Scan for the cell matching the given text and deliver its (x, y) coordinate at center. 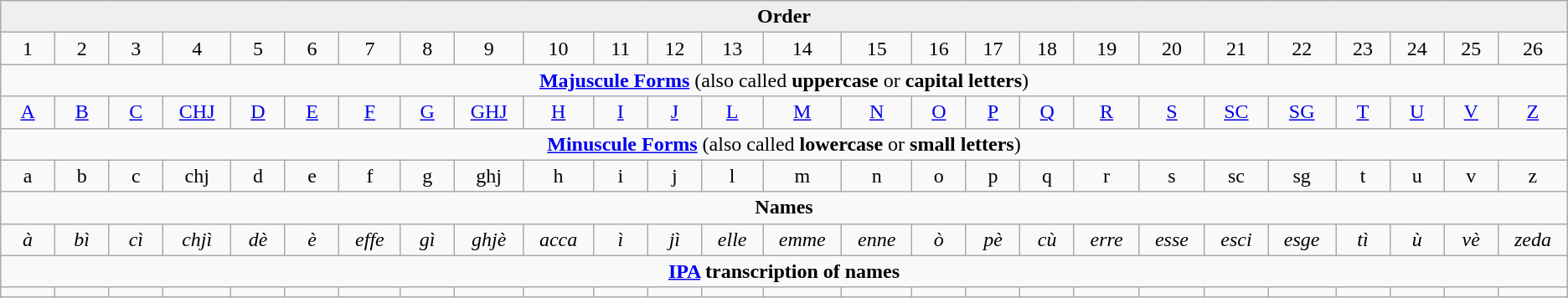
q (1047, 176)
dè (258, 239)
11 (620, 49)
26 (1533, 49)
ghjè (489, 239)
sc (1236, 176)
h (559, 176)
Names (784, 208)
esse (1172, 239)
ì (620, 239)
ò (940, 239)
emme (802, 239)
v (1471, 176)
tì (1364, 239)
r (1106, 176)
6 (312, 49)
Majuscule Forms (also called uppercase or capital letters) (784, 80)
cù (1047, 239)
U (1417, 112)
E (312, 112)
pè (993, 239)
20 (1172, 49)
bì (82, 239)
S (1172, 112)
f (370, 176)
14 (802, 49)
Minuscule Forms (also called lowercase or small letters) (784, 144)
G (427, 112)
g (427, 176)
24 (1417, 49)
CHJ (198, 112)
effe (370, 239)
erre (1106, 239)
esge (1302, 239)
n (877, 176)
SC (1236, 112)
R (1106, 112)
jì (675, 239)
17 (993, 49)
7 (370, 49)
Z (1533, 112)
elle (732, 239)
23 (1364, 49)
A (28, 112)
chj (198, 176)
F (370, 112)
SG (1302, 112)
gì (427, 239)
l (732, 176)
15 (877, 49)
u (1417, 176)
Order (784, 17)
8 (427, 49)
22 (1302, 49)
vè (1471, 239)
e (312, 176)
ù (1417, 239)
2 (82, 49)
è (312, 239)
acca (559, 239)
19 (1106, 49)
esci (1236, 239)
9 (489, 49)
J (675, 112)
L (732, 112)
a (28, 176)
GHJ (489, 112)
sg (1302, 176)
b (82, 176)
à (28, 239)
D (258, 112)
N (877, 112)
H (559, 112)
P (993, 112)
i (620, 176)
V (1471, 112)
12 (675, 49)
z (1533, 176)
B (82, 112)
cì (136, 239)
18 (1047, 49)
C (136, 112)
d (258, 176)
ghj (489, 176)
4 (198, 49)
13 (732, 49)
t (1364, 176)
enne (877, 239)
I (620, 112)
1 (28, 49)
IPA transcription of names (784, 271)
O (940, 112)
m (802, 176)
zeda (1533, 239)
25 (1471, 49)
3 (136, 49)
p (993, 176)
Q (1047, 112)
21 (1236, 49)
T (1364, 112)
s (1172, 176)
j (675, 176)
chjì (198, 239)
o (940, 176)
c (136, 176)
10 (559, 49)
M (802, 112)
5 (258, 49)
16 (940, 49)
